Search for the cell housing the specified text and yield its (X, Y) center coordinate. 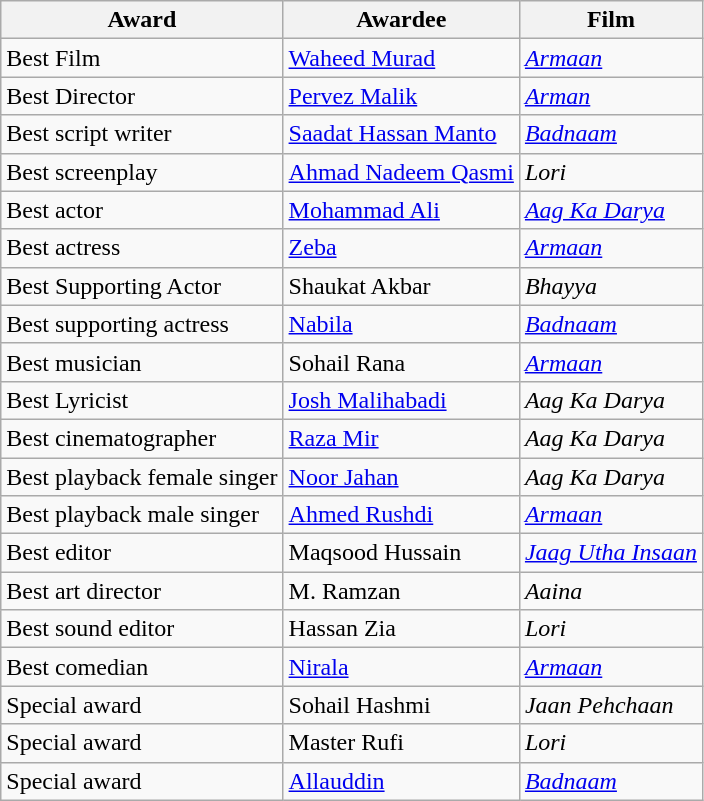
Award (142, 20)
Best actress (142, 248)
Best Supporting Actor (142, 286)
Nabila (401, 324)
Ahmed Rushdi (401, 515)
Maqsood Hussain (401, 553)
Zeba (401, 248)
Best editor (142, 553)
Mohammad Ali (401, 210)
Sohail Hashmi (401, 705)
Bhayya (610, 286)
Arman (610, 96)
Best actor (142, 210)
Allauddin (401, 781)
Shaukat Akbar (401, 286)
Best screenplay (142, 172)
Pervez Malik (401, 96)
Nirala (401, 667)
Best sound editor (142, 629)
Best playback female singer (142, 477)
Best script writer (142, 134)
Best supporting actress (142, 324)
Master Rufi (401, 743)
Awardee (401, 20)
Best playback male singer (142, 515)
Ahmad Nadeem Qasmi (401, 172)
Best art director (142, 591)
Aaina (610, 591)
Jaag Utha Insaan (610, 553)
Hassan Zia (401, 629)
Best Lyricist (142, 400)
Waheed Murad (401, 58)
Saadat Hassan Manto (401, 134)
Best cinematographer (142, 438)
Jaan Pehchaan (610, 705)
Raza Mir (401, 438)
Josh Malihabadi (401, 400)
Best comedian (142, 667)
Best musician (142, 362)
Film (610, 20)
M. Ramzan (401, 591)
Noor Jahan (401, 477)
Best Director (142, 96)
Sohail Rana (401, 362)
Best Film (142, 58)
